Provide the [X, Y] coordinate of the cell's center where the given text is located.  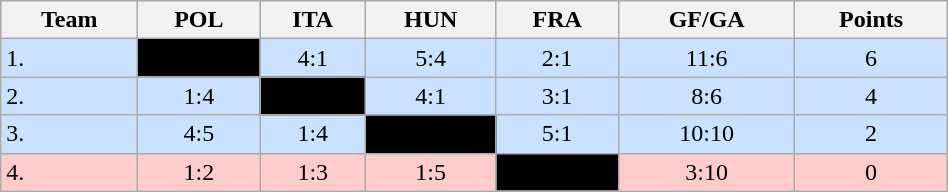
Team [70, 20]
11:6 [706, 58]
4. [70, 172]
1:3 [312, 172]
5:1 [557, 134]
GF/GA [706, 20]
1:5 [430, 172]
1:2 [199, 172]
2 [871, 134]
HUN [430, 20]
2:1 [557, 58]
3. [70, 134]
1. [70, 58]
10:10 [706, 134]
FRA [557, 20]
0 [871, 172]
2. [70, 96]
4:5 [199, 134]
POL [199, 20]
ITA [312, 20]
Points [871, 20]
8:6 [706, 96]
6 [871, 58]
4 [871, 96]
3:1 [557, 96]
5:4 [430, 58]
3:10 [706, 172]
